Extract the [x, y] coordinate from the center of the cell holding the provided text.  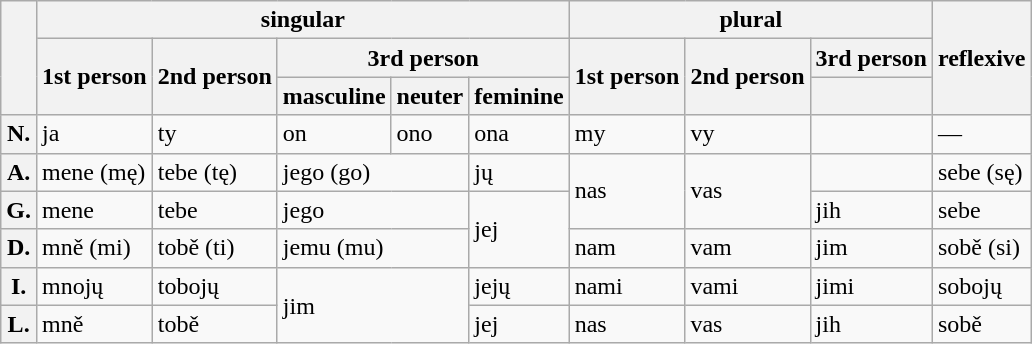
jego (go) [372, 172]
I. [19, 286]
sebe (sę) [982, 172]
L. [19, 324]
mně [94, 324]
G. [19, 210]
tebe (tę) [214, 172]
mnojų [94, 286]
mene (mę) [94, 172]
feminine [519, 96]
jejų [519, 286]
jimi [871, 286]
on [334, 134]
ja [94, 134]
singular [302, 20]
sobě [982, 324]
jego [372, 210]
neuter [430, 96]
A. [19, 172]
sobojų [982, 286]
sobě (si) [982, 248]
D. [19, 248]
ty [214, 134]
nam [627, 248]
vam [748, 248]
mně (mi) [94, 248]
my [627, 134]
jų [519, 172]
nami [627, 286]
masculine [334, 96]
vami [748, 286]
mene [94, 210]
jemu (mu) [372, 248]
ona [519, 134]
N. [19, 134]
vy [748, 134]
tobojų [214, 286]
plural [750, 20]
— [982, 134]
tobě (ti) [214, 248]
sebe [982, 210]
tebe [214, 210]
reflexive [982, 58]
tobě [214, 324]
ono [430, 134]
